Determine the [x, y] coordinate at the center of the cell enclosing the given text.  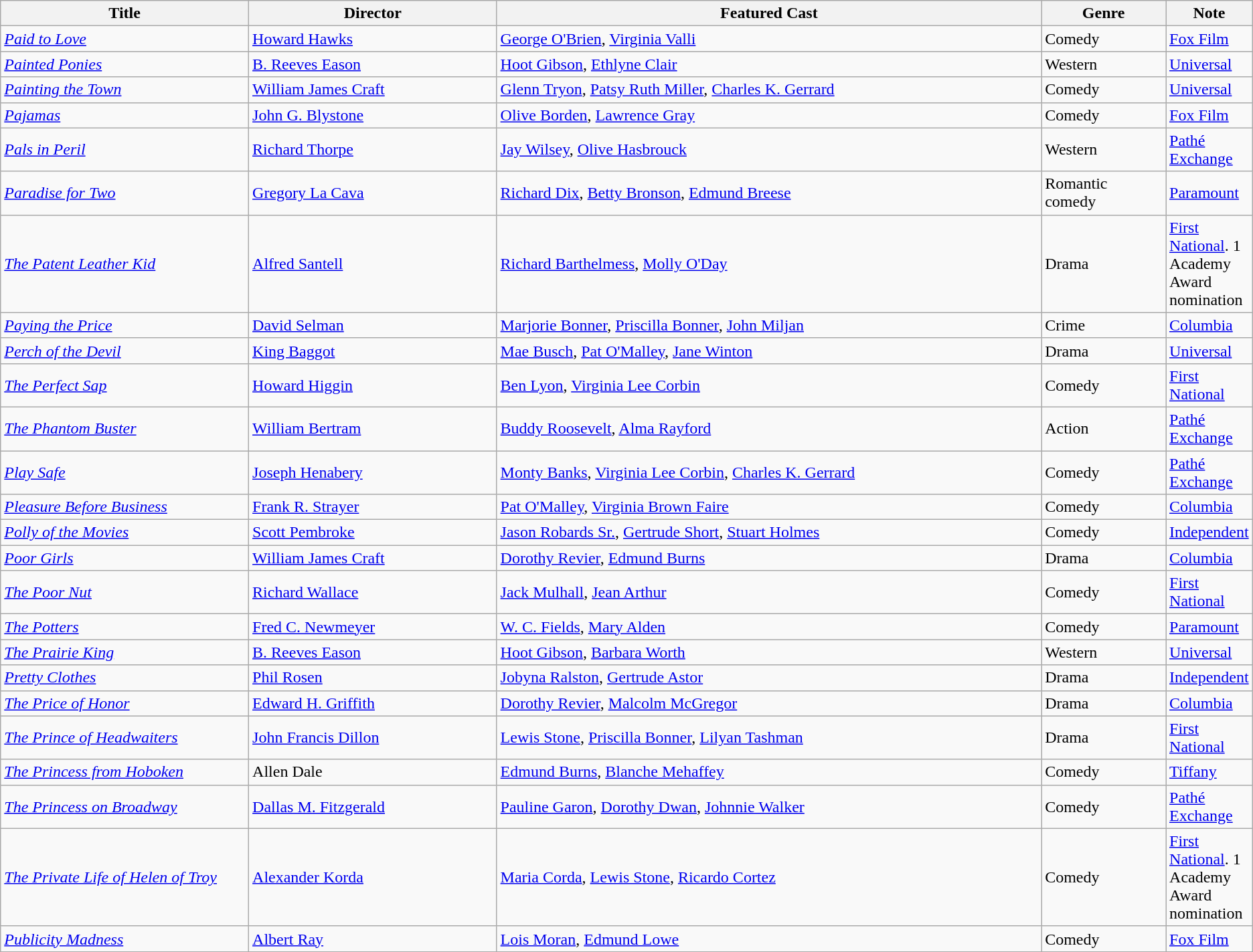
Tiffany [1209, 772]
Howard Higgin [373, 385]
Phil Rosen [373, 678]
Perch of the Devil [124, 351]
Romantic comedy [1104, 193]
Note [1209, 13]
Featured Cast [769, 13]
Jobyna Ralston, Gertrude Astor [769, 678]
Richard Dix, Betty Bronson, Edmund Breese [769, 193]
William Bertram [373, 428]
Joseph Henabery [373, 472]
Frank R. Strayer [373, 507]
The Potters [124, 627]
Richard Wallace [373, 593]
Glenn Tryon, Patsy Ruth Miller, Charles K. Gerrard [769, 90]
Genre [1104, 13]
Dorothy Revier, Edmund Burns [769, 558]
Dorothy Revier, Malcolm McGregor [769, 703]
Fred C. Newmeyer [373, 627]
Alfred Santell [373, 264]
King Baggot [373, 351]
The Patent Leather Kid [124, 264]
Pat O'Malley, Virginia Brown Faire [769, 507]
Allen Dale [373, 772]
The Perfect Sap [124, 385]
Paradise for Two [124, 193]
Lewis Stone, Priscilla Bonner, Lilyan Tashman [769, 737]
Richard Barthelmess, Molly O'Day [769, 264]
Paying the Price [124, 325]
The Princess from Hoboken [124, 772]
Marjorie Bonner, Priscilla Bonner, John Miljan [769, 325]
Edmund Burns, Blanche Mehaffey [769, 772]
Pleasure Before Business [124, 507]
Olive Borden, Lawrence Gray [769, 115]
Play Safe [124, 472]
John Francis Dillon [373, 737]
Polly of the Movies [124, 533]
Hoot Gibson, Barbara Worth [769, 652]
The Phantom Buster [124, 428]
Pauline Garon, Dorothy Dwan, Johnnie Walker [769, 807]
George O'Brien, Virginia Valli [769, 39]
Paid to Love [124, 39]
Hoot Gibson, Ethlyne Clair [769, 64]
Ben Lyon, Virginia Lee Corbin [769, 385]
Mae Busch, Pat O'Malley, Jane Winton [769, 351]
Albert Ray [373, 939]
Pajamas [124, 115]
Buddy Roosevelt, Alma Rayford [769, 428]
The Private Life of Helen of Troy [124, 877]
Painted Ponies [124, 64]
Jason Robards Sr., Gertrude Short, Stuart Holmes [769, 533]
Monty Banks, Virginia Lee Corbin, Charles K. Gerrard [769, 472]
Poor Girls [124, 558]
Gregory La Cava [373, 193]
W. C. Fields, Mary Alden [769, 627]
The Princess on Broadway [124, 807]
Dallas M. Fitzgerald [373, 807]
Crime [1104, 325]
The Poor Nut [124, 593]
Richard Thorpe [373, 150]
Jay Wilsey, Olive Hasbrouck [769, 150]
Edward H. Griffith [373, 703]
Director [373, 13]
Pretty Clothes [124, 678]
The Price of Honor [124, 703]
John G. Blystone [373, 115]
Pals in Peril [124, 150]
Publicity Madness [124, 939]
Howard Hawks [373, 39]
The Prince of Headwaiters [124, 737]
Jack Mulhall, Jean Arthur [769, 593]
David Selman [373, 325]
Title [124, 13]
The Prairie King [124, 652]
Painting the Town [124, 90]
Alexander Korda [373, 877]
Scott Pembroke [373, 533]
Maria Corda, Lewis Stone, Ricardo Cortez [769, 877]
Lois Moran, Edmund Lowe [769, 939]
Action [1104, 428]
